Return (x, y) of the center of cell containing provided text 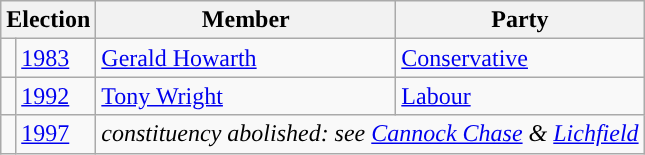
Member (246, 20)
Gerald Howarth (246, 58)
Tony Wright (246, 96)
1983 (56, 58)
Conservative (520, 58)
1992 (56, 96)
1997 (56, 134)
constituency abolished: see Cannock Chase & Lichfield (370, 134)
Election (48, 20)
Party (520, 20)
Labour (520, 96)
